Capture the cell that displays the provided text and extract its (x, y) central coordinate. 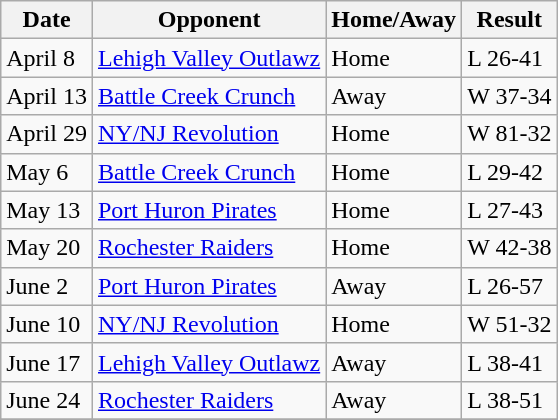
May 20 (47, 248)
Home/Away (394, 20)
June 24 (47, 400)
L 29-42 (510, 172)
W 42-38 (510, 248)
April 8 (47, 58)
W 37-34 (510, 96)
May 6 (47, 172)
Result (510, 20)
L 26-57 (510, 286)
W 81-32 (510, 134)
Opponent (208, 20)
June 2 (47, 286)
L 38-51 (510, 400)
April 13 (47, 96)
L 26-41 (510, 58)
April 29 (47, 134)
May 13 (47, 210)
Date (47, 20)
L 38-41 (510, 362)
L 27-43 (510, 210)
W 51-32 (510, 324)
June 10 (47, 324)
June 17 (47, 362)
